For the text-containing cell, return its midpoint in (X, Y) coordinate format. 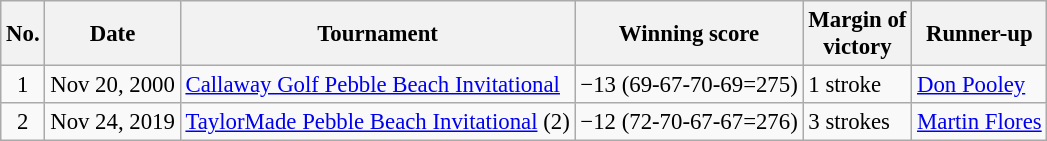
1 (23, 85)
Date (112, 34)
Martin Flores (980, 122)
1 stroke (858, 85)
Tournament (378, 34)
TaylorMade Pebble Beach Invitational (2) (378, 122)
Nov 20, 2000 (112, 85)
−13 (69-67-70-69=275) (689, 85)
3 strokes (858, 122)
Margin ofvictory (858, 34)
Don Pooley (980, 85)
Winning score (689, 34)
Nov 24, 2019 (112, 122)
Callaway Golf Pebble Beach Invitational (378, 85)
No. (23, 34)
Runner-up (980, 34)
−12 (72-70-67-67=276) (689, 122)
2 (23, 122)
